Return [x, y] of the center of cell containing provided text 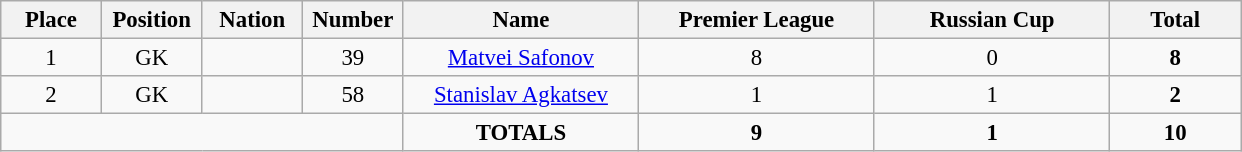
10 [1176, 133]
Number [354, 20]
Premier League [757, 20]
Stanislav Agkatsev [521, 95]
Nation [252, 20]
58 [354, 95]
9 [757, 133]
0 [992, 58]
TOTALS [521, 133]
Position [152, 20]
Total [1176, 20]
Place [52, 20]
39 [354, 58]
Matvei Safonov [521, 58]
Russian Cup [992, 20]
Name [521, 20]
